Return [x, y] of the center of cell containing provided text 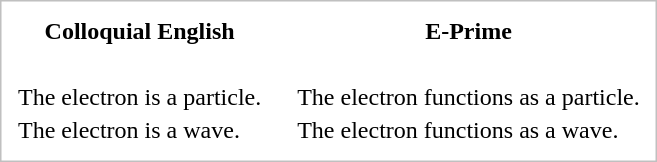
The electron is a wave. [139, 131]
Colloquial English [139, 31]
E-Prime [469, 31]
The electron is a particle. [139, 97]
The electron functions as a wave. [469, 131]
The electron functions as a particle. [469, 97]
